For the text-containing cell, return its midpoint in [X, Y] coordinate format. 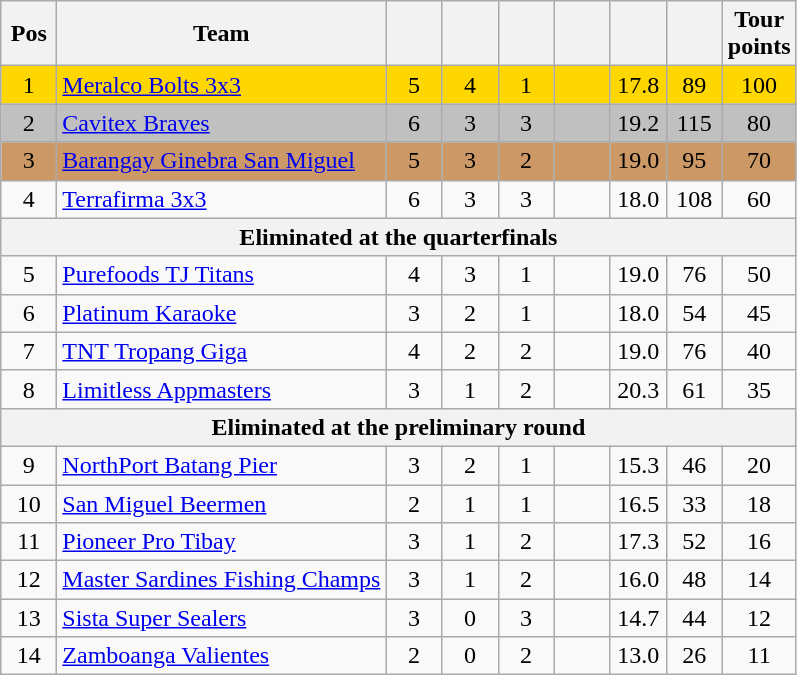
16.0 [638, 580]
13 [29, 618]
San Miguel Beermen [222, 503]
Platinum Karaoke [222, 313]
Tour points [759, 34]
Zamboanga Valientes [222, 656]
13.0 [638, 656]
TNT Tropang Giga [222, 351]
17.3 [638, 542]
61 [694, 389]
Pos [29, 34]
54 [694, 313]
44 [694, 618]
70 [759, 161]
8 [29, 389]
100 [759, 85]
18 [759, 503]
20.3 [638, 389]
Meralco Bolts 3x3 [222, 85]
80 [759, 123]
19.2 [638, 123]
9 [29, 465]
89 [694, 85]
Limitless Appmasters [222, 389]
Pioneer Pro Tibay [222, 542]
50 [759, 275]
Sista Super Sealers [222, 618]
35 [759, 389]
17.8 [638, 85]
Team [222, 34]
Cavitex Braves [222, 123]
20 [759, 465]
NorthPort Batang Pier [222, 465]
16.5 [638, 503]
Purefoods TJ Titans [222, 275]
115 [694, 123]
48 [694, 580]
Barangay Ginebra San Miguel [222, 161]
16 [759, 542]
26 [694, 656]
46 [694, 465]
95 [694, 161]
14.7 [638, 618]
10 [29, 503]
33 [694, 503]
40 [759, 351]
Eliminated at the quarterfinals [398, 237]
60 [759, 199]
108 [694, 199]
Master Sardines Fishing Champs [222, 580]
15.3 [638, 465]
52 [694, 542]
7 [29, 351]
45 [759, 313]
Terrafirma 3x3 [222, 199]
Eliminated at the preliminary round [398, 427]
